Extract the [X, Y] coordinate from the center of the cell holding the provided text.  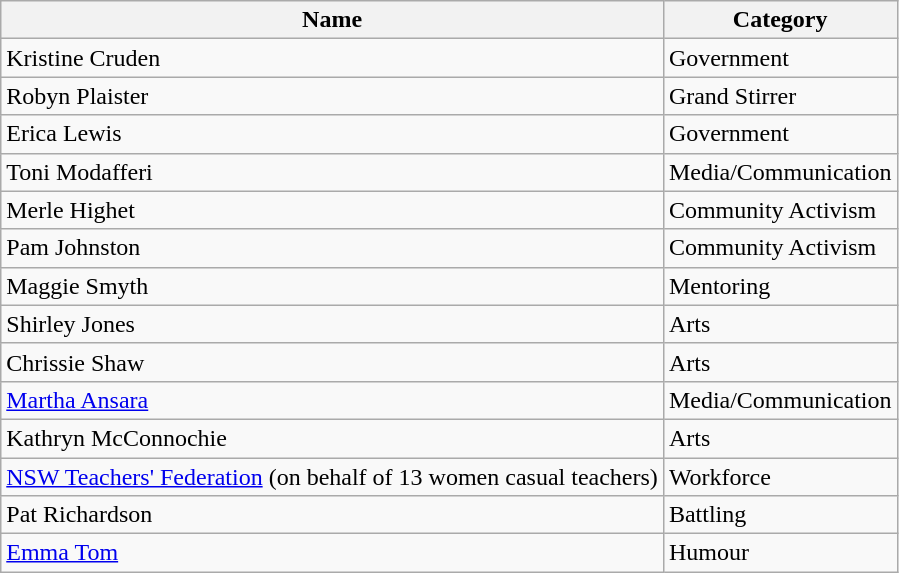
Kathryn McConnochie [332, 438]
Maggie Smyth [332, 286]
Pat Richardson [332, 515]
Grand Stirrer [780, 96]
Workforce [780, 477]
Merle Highet [332, 210]
Robyn Plaister [332, 96]
Toni Modafferi [332, 172]
Name [332, 20]
Erica Lewis [332, 134]
Kristine Cruden [332, 58]
Chrissie Shaw [332, 362]
NSW Teachers' Federation (on behalf of 13 women casual teachers) [332, 477]
Pam Johnston [332, 248]
Martha Ansara [332, 400]
Mentoring [780, 286]
Emma Tom [332, 553]
Humour [780, 553]
Shirley Jones [332, 324]
Category [780, 20]
Battling [780, 515]
